Output the [x, y] coordinate of the center of the cell containing the given text.  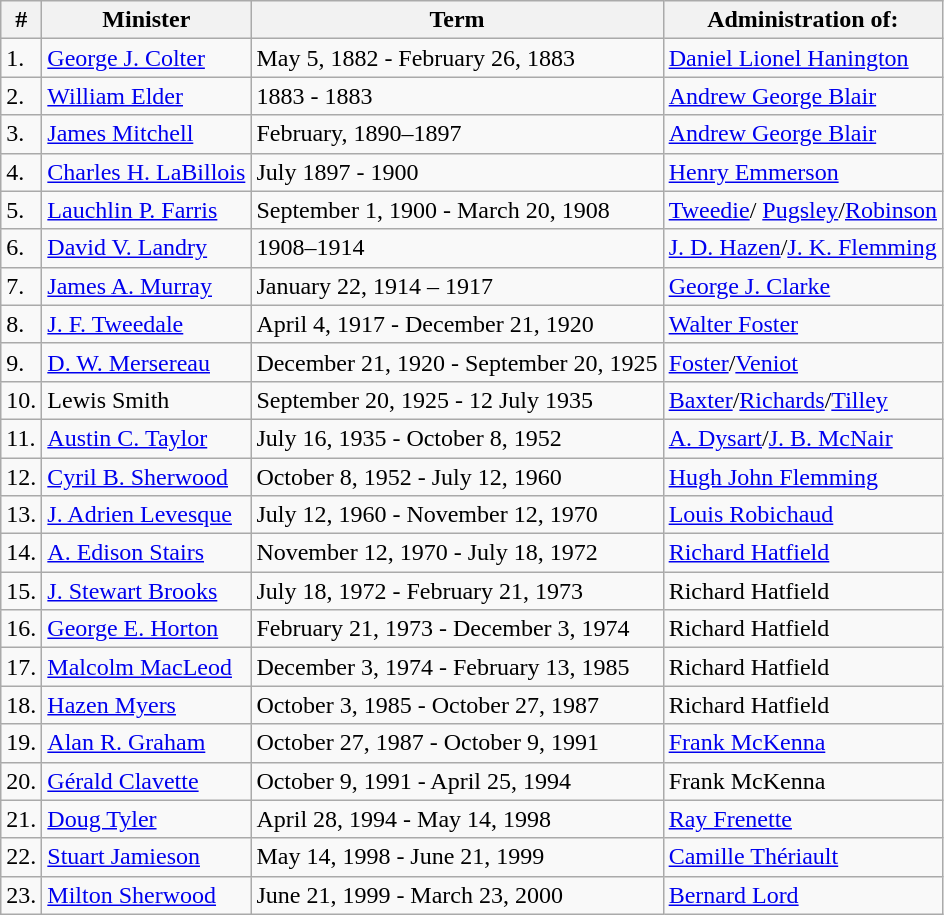
Cyril B. Sherwood [146, 477]
Ray Frenette [802, 819]
July 12, 1960 - November 12, 1970 [457, 515]
February, 1890–1897 [457, 134]
May 5, 1882 - February 26, 1883 [457, 58]
October 3, 1985 - October 27, 1987 [457, 705]
Tweedie/ Pugsley/Robinson [802, 210]
James Mitchell [146, 134]
May 14, 1998 - June 21, 1999 [457, 857]
17. [22, 667]
February 21, 1973 - December 3, 1974 [457, 629]
David V. Landry [146, 248]
July 16, 1935 - October 8, 1952 [457, 438]
Hugh John Flemming [802, 477]
October 27, 1987 - October 9, 1991 [457, 743]
December 21, 1920 - September 20, 1925 [457, 362]
Administration of: [802, 20]
# [22, 20]
Milton Sherwood [146, 895]
William Elder [146, 96]
George J. Clarke [802, 286]
Alan R. Graham [146, 743]
1. [22, 58]
9. [22, 362]
Stuart Jamieson [146, 857]
15. [22, 591]
Term [457, 20]
September 1, 1900 - March 20, 1908 [457, 210]
July 18, 1972 - February 21, 1973 [457, 591]
October 9, 1991 - April 25, 1994 [457, 781]
October 8, 1952 - July 12, 1960 [457, 477]
1883 - 1883 [457, 96]
Austin C. Taylor [146, 438]
11. [22, 438]
J. F. Tweedale [146, 324]
Baxter/Richards/Tilley [802, 400]
Bernard Lord [802, 895]
13. [22, 515]
4. [22, 172]
Lewis Smith [146, 400]
18. [22, 705]
Malcolm MacLeod [146, 667]
Foster/Veniot [802, 362]
July 1897 - 1900 [457, 172]
January 22, 1914 – 1917 [457, 286]
Hazen Myers [146, 705]
James A. Murray [146, 286]
Daniel Lionel Hanington [802, 58]
George J. Colter [146, 58]
April 28, 1994 - May 14, 1998 [457, 819]
1908–1914 [457, 248]
21. [22, 819]
8. [22, 324]
3. [22, 134]
20. [22, 781]
A. Edison Stairs [146, 553]
George E. Horton [146, 629]
September 20, 1925 - 12 July 1935 [457, 400]
22. [22, 857]
5. [22, 210]
Charles H. LaBillois [146, 172]
12. [22, 477]
D. W. Mersereau [146, 362]
J. Stewart Brooks [146, 591]
Doug Tyler [146, 819]
7. [22, 286]
14. [22, 553]
16. [22, 629]
April 4, 1917 - December 21, 1920 [457, 324]
A. Dysart/J. B. McNair [802, 438]
19. [22, 743]
Henry Emmerson [802, 172]
November 12, 1970 - July 18, 1972 [457, 553]
Lauchlin P. Farris [146, 210]
23. [22, 895]
J. D. Hazen/J. K. Flemming [802, 248]
Louis Robichaud [802, 515]
J. Adrien Levesque [146, 515]
December 3, 1974 - February 13, 1985 [457, 667]
Walter Foster [802, 324]
Camille Thériault [802, 857]
2. [22, 96]
6. [22, 248]
Minister [146, 20]
Gérald Clavette [146, 781]
10. [22, 400]
June 21, 1999 - March 23, 2000 [457, 895]
